Return the [X, Y] coordinate for the center point of the cell that contains the specified text.  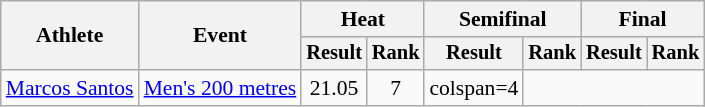
colspan=4 [474, 88]
Semifinal [502, 19]
Men's 200 metres [220, 88]
Final [642, 19]
Marcos Santos [70, 88]
Event [220, 36]
7 [396, 88]
Heat [362, 19]
21.05 [334, 88]
Athlete [70, 36]
